Find where the given text appears and provide that cell's center as (x, y) coordinate. 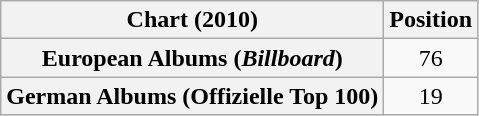
German Albums (Offizielle Top 100) (192, 96)
19 (431, 96)
Chart (2010) (192, 20)
Position (431, 20)
76 (431, 58)
European Albums (Billboard) (192, 58)
